Determine the [x, y] coordinate at the center of the cell enclosing the given text.  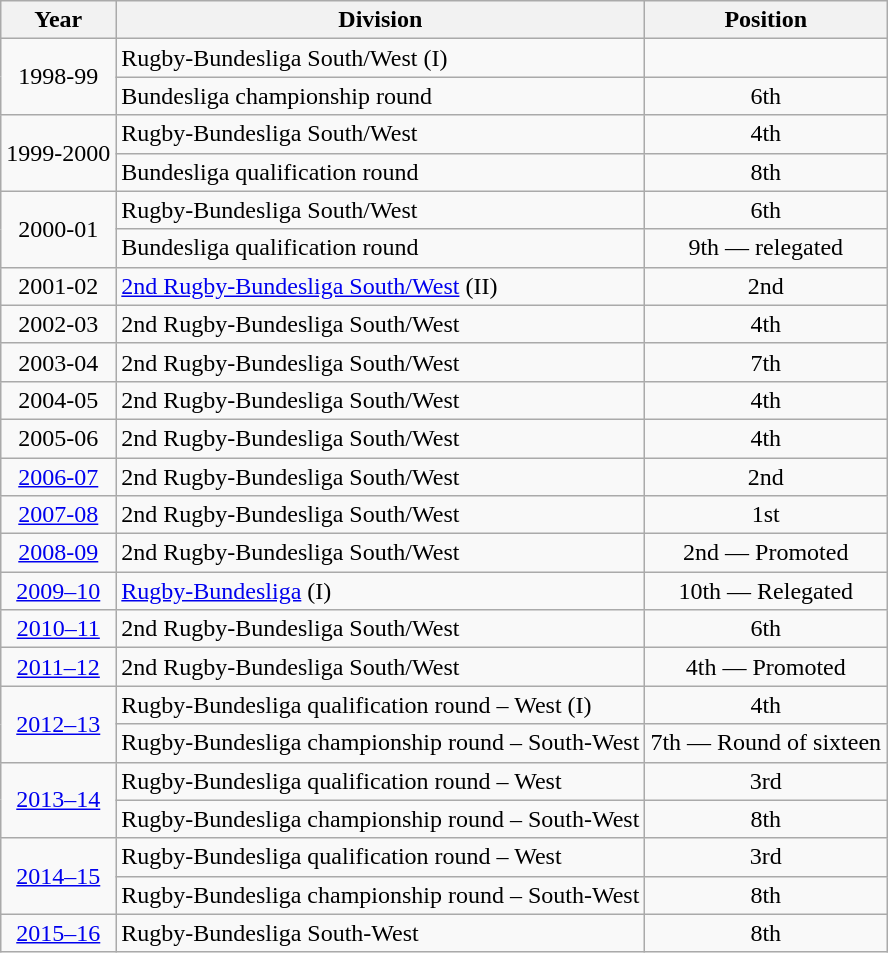
2006-07 [58, 477]
2004-05 [58, 400]
Rugby-Bundesliga (I) [380, 591]
2012–13 [58, 724]
10th — Relegated [766, 591]
2000-01 [58, 229]
4th — Promoted [766, 667]
Division [380, 20]
2008-09 [58, 553]
Bundesliga championship round [380, 96]
1st [766, 515]
2nd — Promoted [766, 553]
2nd Rugby-Bundesliga South/West (II) [380, 286]
2010–11 [58, 629]
Rugby-Bundesliga South/West (I) [380, 58]
Position [766, 20]
Rugby-Bundesliga qualification round – West (I) [380, 705]
Year [58, 20]
7th — Round of sixteen [766, 743]
1999-2000 [58, 153]
9th — relegated [766, 248]
2014–15 [58, 876]
1998-99 [58, 77]
2009–10 [58, 591]
2007-08 [58, 515]
2002-03 [58, 324]
2001-02 [58, 286]
2015–16 [58, 933]
2005-06 [58, 438]
2013–14 [58, 800]
7th [766, 362]
2003-04 [58, 362]
2011–12 [58, 667]
Rugby-Bundesliga South-West [380, 933]
